Determine the (X, Y) coordinate at the center of the cell enclosing the given text.  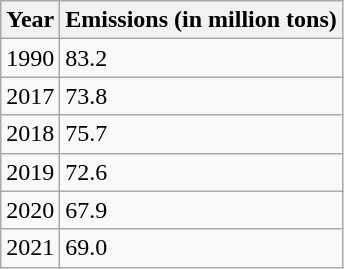
2019 (30, 172)
2020 (30, 210)
73.8 (201, 96)
Emissions (in million tons) (201, 20)
Year (30, 20)
2017 (30, 96)
2021 (30, 248)
72.6 (201, 172)
2018 (30, 134)
75.7 (201, 134)
67.9 (201, 210)
1990 (30, 58)
69.0 (201, 248)
83.2 (201, 58)
